From the cell containing the given text, extract its center point as (X, Y) coordinate. 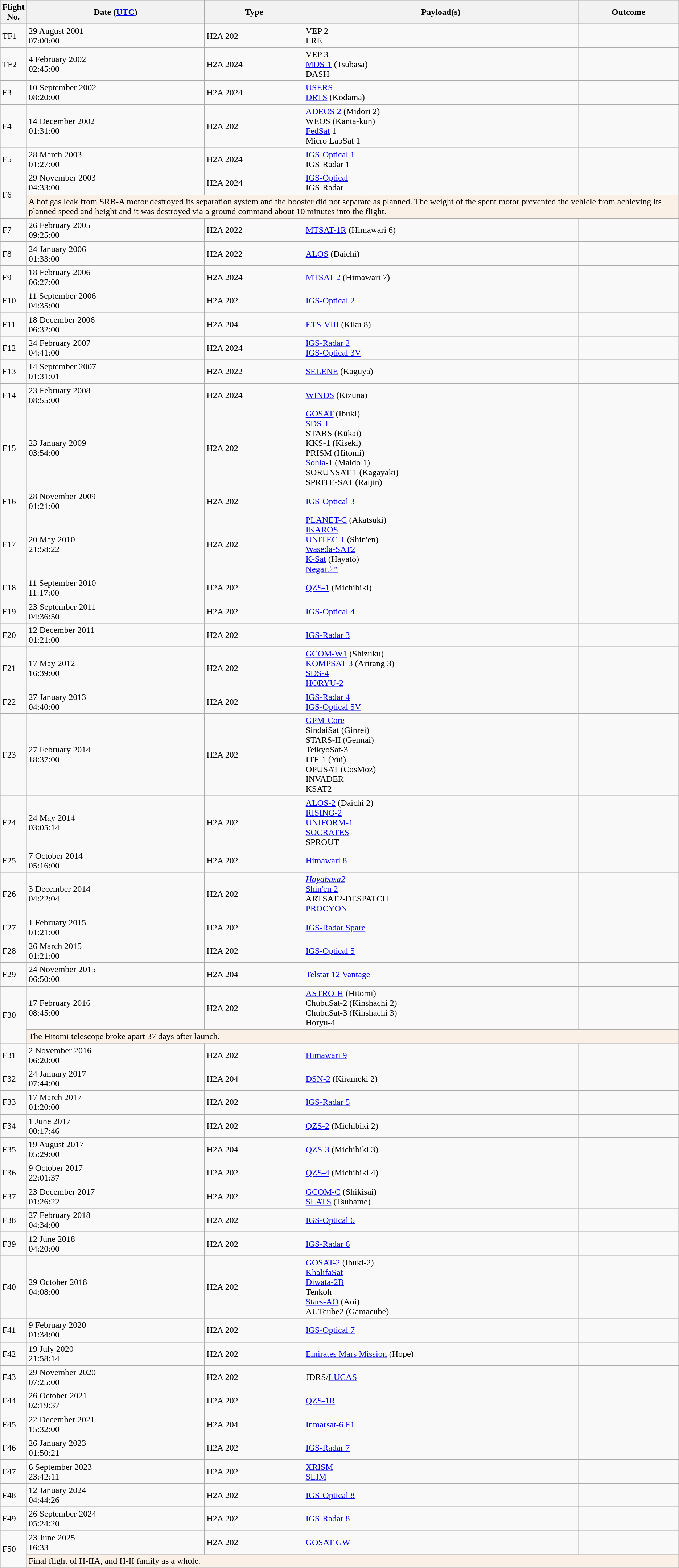
17 May 201216:39:00 (115, 668)
F13 (13, 372)
F29 (13, 974)
F26 (13, 894)
TF2 (13, 64)
IGS-Radar 5 (441, 1102)
23 September 201104:36:50 (115, 611)
11 September 201011:17:00 (115, 588)
24 January 201707:44:00 (115, 1079)
F28 (13, 951)
27 January 201304:40:00 (115, 702)
23 June 202516:33 (115, 1542)
27 February 201418:37:00 (115, 755)
F10 (13, 301)
Hayabusa2Shin'en 2ARTSAT2-DESPATCHPROCYON (441, 894)
26 September 202405:24:20 (115, 1519)
4 February 200202:45:00 (115, 64)
The Hitomi telescope broke apart 37 days after launch. (353, 1036)
F36 (13, 1173)
F3 (13, 93)
IGS-Radar 2IGS-Optical 3V (441, 348)
F31 (13, 1055)
9 October 201722:01:37 (115, 1173)
F27 (13, 927)
6 September 202323:42:11 (115, 1472)
18 December 200606:32:00 (115, 324)
19 August 201705:29:00 (115, 1150)
USERSDRTS (Kodama) (441, 93)
F4 (13, 126)
F46 (13, 1448)
11 September 200604:35:00 (115, 301)
F37 (13, 1197)
IGS-Optical 5 (441, 951)
12 December 201101:21:00 (115, 635)
IGS-Optical 3 (441, 501)
F14 (13, 395)
F20 (13, 635)
14 December 200201:31:00 (115, 126)
F15 (13, 448)
10 September 200208:20:00 (115, 93)
23 January 200903:54:00 (115, 448)
26 October 202102:19:37 (115, 1401)
Type (254, 12)
IGS-Optical 7 (441, 1330)
23 February 200808:55:00 (115, 395)
F9 (13, 277)
F49 (13, 1519)
IGS-Radar 6 (441, 1244)
24 November 201506:50:00 (115, 974)
IGS-Optical 1IGS-Radar 1 (441, 159)
ALOS (Daichi) (441, 254)
ASTRO-H (Hitomi)ChubuSat-2 (Kinshachi 2)ChubuSat-3 (Kinshachi 3)Horyu-4 (441, 1008)
ALOS-2 (Daichi 2) RISING-2 UNIFORM-1 SOCRATES SPROUT (441, 822)
26 February 200509:25:00 (115, 230)
GCOM-C (Shikisai)SLATS (Tsubame) (441, 1197)
F33 (13, 1102)
29 November 202007:25:00 (115, 1377)
F25 (13, 860)
XRISMSLIM (441, 1472)
IGS-Radar 8 (441, 1519)
F16 (13, 501)
F40 (13, 1287)
29 August 200107:00:00 (115, 36)
F7 (13, 230)
29 November 200304:33:00 (115, 183)
F21 (13, 668)
QZS-1 (Michibiki) (441, 588)
F35 (13, 1150)
Inmarsat-6 F1 (441, 1424)
F8 (13, 254)
IGS-Optical 6 (441, 1220)
MTSAT-2 (Himawari 7) (441, 277)
29 October 201804:08:00 (115, 1287)
22 December 202115:32:00 (115, 1424)
MTSAT-1R (Himawari 6) (441, 230)
7 October 201405:16:00 (115, 860)
9 February 202001:34:00 (115, 1330)
GOSAT-2 (Ibuki-2)KhalifaSatDiwata-2BTenkōhStars-AO (Aoi)AUTcube2 (Gamacube) (441, 1287)
IGS-Optical 4 (441, 611)
12 January 202404:44:26 (115, 1495)
2 November 201606:20:00 (115, 1055)
WINDS (Kizuna) (441, 395)
GPM-Core SindaiSat (Ginrei) STARS-II (Gennai) TeikyoSat-3 ITF-1 (Yui) OPUSAT (CosMoz) INVADER KSAT2 (441, 755)
GOSAT-GW (441, 1542)
TF1 (13, 36)
F43 (13, 1377)
26 January 202301:50:21 (115, 1448)
SELENE (Kaguya) (441, 372)
F30 (13, 1015)
DSN-2 (Kirameki 2) (441, 1079)
23 December 201701:26:22 (115, 1197)
3 December 201404:22:04 (115, 894)
F24 (13, 822)
F17 (13, 544)
IGS-Radar Spare (441, 927)
F23 (13, 755)
F38 (13, 1220)
14 September 200701:31:01 (115, 372)
26 March 201501:21:00 (115, 951)
Date (UTC) (115, 12)
IGS-Radar 4IGS-Optical 5V (441, 702)
IGS-Radar 3 (441, 635)
F18 (13, 588)
17 February 201608:45:00 (115, 1008)
F42 (13, 1353)
F32 (13, 1079)
VEP 3MDS-1 (Tsubasa)DASH (441, 64)
F39 (13, 1244)
F19 (13, 611)
F41 (13, 1330)
F11 (13, 324)
F6 (13, 195)
12 June 201804:20:00 (115, 1244)
F47 (13, 1472)
24 January 200601:33:00 (115, 254)
QZS-3 (Michibiki 3) (441, 1150)
F22 (13, 702)
F45 (13, 1424)
Himawari 9 (441, 1055)
GOSAT (Ibuki)SDS-1STARS (Kūkai)KKS-1 (Kiseki)PRISM (Hitomi)Sohla-1 (Maido 1)SORUNSAT-1 (Kagayaki)SPRITE-SAT (Raijin) (441, 448)
QZS-4 (Michibiki 4) (441, 1173)
ADEOS 2 (Midori 2)WEOS (Kanta-kun)FedSat 1Micro LabSat 1 (441, 126)
F48 (13, 1495)
24 February 200704:41:00 (115, 348)
17 March 201701:20:00 (115, 1102)
GCOM-W1 (Shizuku)KOMPSAT-3 (Arirang 3)SDS-4 HORYU-2 (441, 668)
F5 (13, 159)
IGS-Optical 2 (441, 301)
18 February 200606:27:00 (115, 277)
Emirates Mars Mission (Hope) (441, 1353)
FlightNo. (13, 12)
IGS-Optical 8 (441, 1495)
28 March 2003 01:27:00 (115, 159)
PLANET-C (Akatsuki)IKAROSUNITEC-1 (Shin'en)Waseda-SAT2K-Sat (Hayato)Negai☆″ (441, 544)
27 February 201804:34:00 (115, 1220)
28 November 200901:21:00 (115, 501)
Himawari 8 (441, 860)
1 February 201501:21:00 (115, 927)
Telstar 12 Vantage (441, 974)
F12 (13, 348)
VEP 2LRE (441, 36)
IGS-Radar 7 (441, 1448)
Payload(s) (441, 12)
19 July 202021:58:14 (115, 1353)
IGS-OpticalIGS-Radar (441, 183)
Outcome (628, 12)
F50 (13, 1549)
20 May 201021:58:22 (115, 544)
QZS-2 (Michibiki 2) (441, 1126)
F34 (13, 1126)
Final flight of H-IIA, and H-II family as a whole. (353, 1561)
F44 (13, 1401)
1 June 201700:17:46 (115, 1126)
QZS-1R (441, 1401)
JDRS/LUCAS (441, 1377)
ETS-VIII (Kiku 8) (441, 324)
24 May 201403:05:14 (115, 822)
